From the cell containing the given text, extract its center point as (X, Y) coordinate. 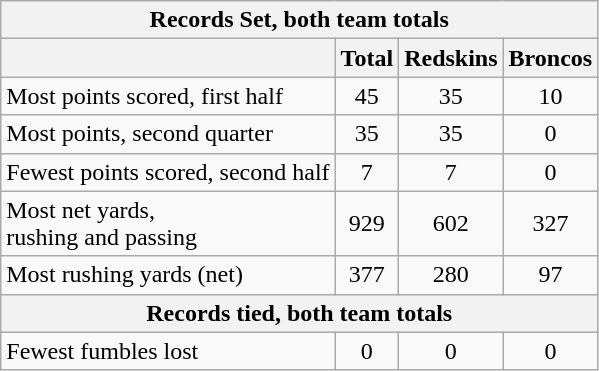
327 (550, 224)
45 (367, 96)
Most points, second quarter (168, 134)
Most points scored, first half (168, 96)
Records tied, both team totals (300, 313)
97 (550, 275)
280 (451, 275)
Broncos (550, 58)
Records Set, both team totals (300, 20)
Most rushing yards (net) (168, 275)
Redskins (451, 58)
10 (550, 96)
Total (367, 58)
Fewest points scored, second half (168, 172)
377 (367, 275)
602 (451, 224)
Fewest fumbles lost (168, 351)
929 (367, 224)
Most net yards,rushing and passing (168, 224)
